Scan for the cell matching the given text and deliver its (X, Y) coordinate at center. 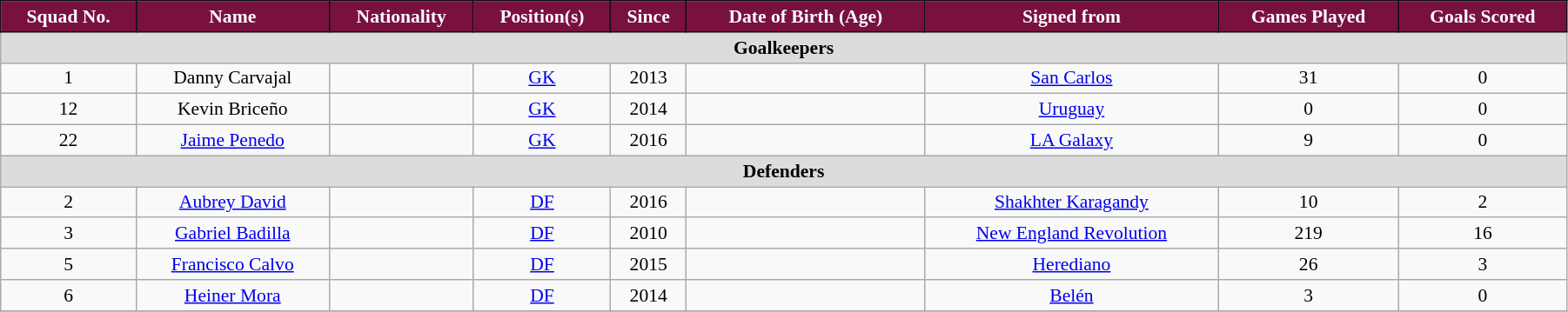
Aubrey David (232, 202)
Gabriel Badilla (232, 234)
10 (1309, 202)
Shakhter Karagandy (1072, 202)
Since (649, 17)
1 (69, 78)
2015 (649, 264)
12 (69, 110)
Belén (1072, 295)
6 (69, 295)
Squad No. (69, 17)
Heiner Mora (232, 295)
Danny Carvajal (232, 78)
San Carlos (1072, 78)
219 (1309, 234)
16 (1483, 234)
Uruguay (1072, 110)
Games Played (1309, 17)
Francisco Calvo (232, 264)
Name (232, 17)
Goals Scored (1483, 17)
Herediano (1072, 264)
Nationality (401, 17)
New England Revolution (1072, 234)
LA Galaxy (1072, 141)
Kevin Briceño (232, 110)
22 (69, 141)
26 (1309, 264)
Signed from (1072, 17)
Goalkeepers (784, 48)
31 (1309, 78)
5 (69, 264)
2013 (649, 78)
Position(s) (541, 17)
2010 (649, 234)
Date of Birth (Age) (806, 17)
9 (1309, 141)
Jaime Penedo (232, 141)
Defenders (784, 171)
